Locate the cell with the specified text and output its (X, Y) center coordinate. 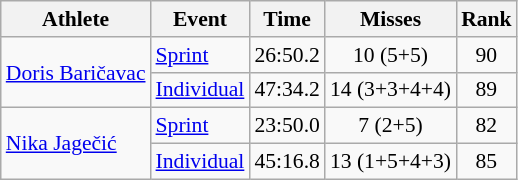
Event (200, 19)
26:50.2 (286, 55)
89 (486, 90)
Doris Baričavac (76, 72)
10 (5+5) (390, 55)
7 (2+5) (390, 126)
90 (486, 55)
Misses (390, 19)
13 (1+5+4+3) (390, 162)
23:50.0 (286, 126)
47:34.2 (286, 90)
Athlete (76, 19)
Nika Jagečić (76, 144)
14 (3+3+4+4) (390, 90)
85 (486, 162)
Time (286, 19)
45:16.8 (286, 162)
82 (486, 126)
Rank (486, 19)
